Find where the given text appears and provide that cell's center as (X, Y) coordinate. 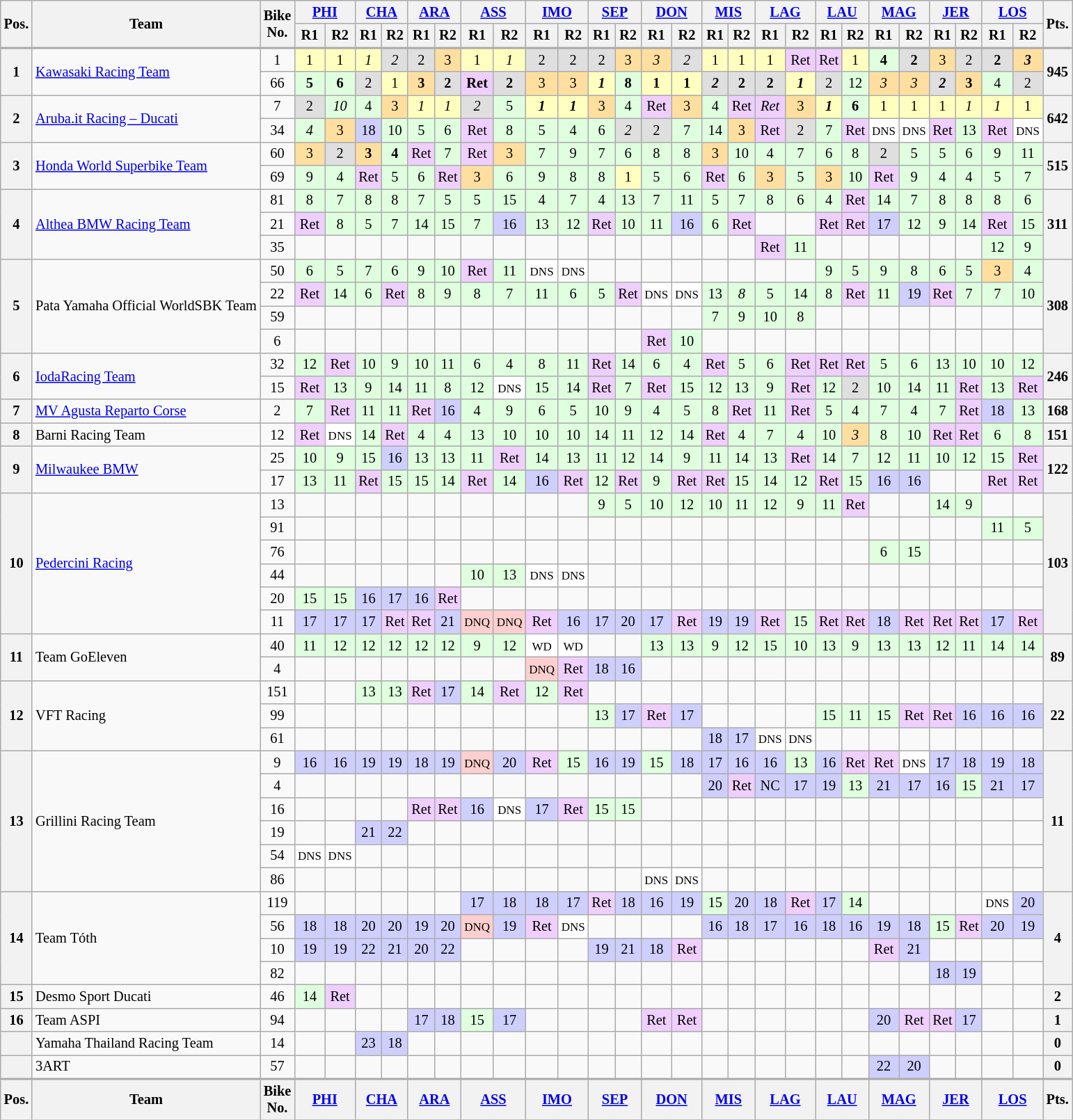
119 (277, 903)
32 (277, 365)
Yamaha Thailand Racing Team (146, 1043)
Honda World Superbike Team (146, 166)
Grillini Racing Team (146, 821)
57 (277, 1066)
311 (1058, 224)
Milwaukee BMW (146, 469)
Kawasaki Racing Team (146, 71)
50 (277, 271)
168 (1058, 411)
46 (277, 996)
61 (277, 739)
NC (770, 785)
Barni Racing Team (146, 435)
25 (277, 458)
35 (277, 247)
246 (1058, 376)
IodaRacing Team (146, 376)
Desmo Sport Ducati (146, 996)
VFT Racing (146, 715)
89 (1058, 657)
69 (277, 177)
54 (277, 856)
Team ASPI (146, 1020)
515 (1058, 166)
Althea BMW Racing Team (146, 224)
Pedercini Racing (146, 563)
945 (1058, 71)
MV Agusta Reparto Corse (146, 411)
76 (277, 552)
94 (277, 1020)
91 (277, 528)
Aruba.it Racing – Ducati (146, 118)
308 (1058, 306)
40 (277, 646)
34 (277, 130)
122 (1058, 469)
23 (368, 1043)
82 (277, 973)
Team Tóth (146, 938)
44 (277, 575)
642 (1058, 118)
56 (277, 926)
99 (277, 716)
60 (277, 154)
59 (277, 317)
Team GoEleven (146, 657)
81 (277, 200)
Pata Yamaha Official WorldSBK Team (146, 306)
66 (277, 83)
3ART (146, 1066)
103 (1058, 563)
86 (277, 879)
